Search for the cell housing the specified text and yield its (x, y) center coordinate. 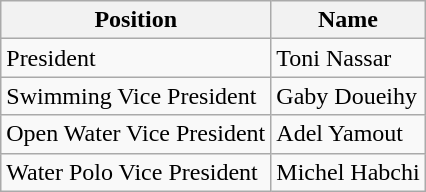
Position (136, 20)
President (136, 58)
Toni Nassar (348, 58)
Gaby Doueihy (348, 96)
Water Polo Vice President (136, 172)
Name (348, 20)
Open Water Vice President (136, 134)
Swimming Vice President (136, 96)
Michel Habchi (348, 172)
Adel Yamout (348, 134)
